Locate the cell with the specified text and output its [X, Y] center coordinate. 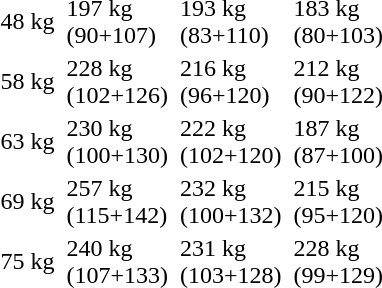
257 kg(115+142) [118, 202]
230 kg(100+130) [118, 142]
216 kg(96+120) [232, 82]
232 kg(100+132) [232, 202]
222 kg(102+120) [232, 142]
228 kg(102+126) [118, 82]
